Identify which cell holds the provided text, then report its [X, Y] central coordinate. 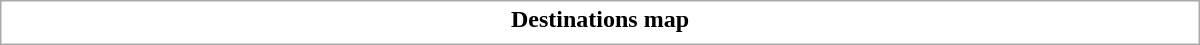
Destinations map [600, 19]
